Extract the [X, Y] coordinate from the center of the cell holding the provided text.  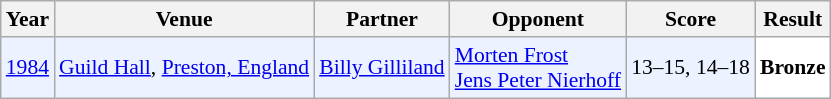
Guild Hall, Preston, England [184, 68]
Morten Frost Jens Peter Nierhoff [538, 68]
Result [793, 19]
Opponent [538, 19]
13–15, 14–18 [690, 68]
Score [690, 19]
Billy Gilliland [382, 68]
Venue [184, 19]
1984 [28, 68]
Bronze [793, 68]
Partner [382, 19]
Year [28, 19]
